For the text-containing cell, return its midpoint in [x, y] coordinate format. 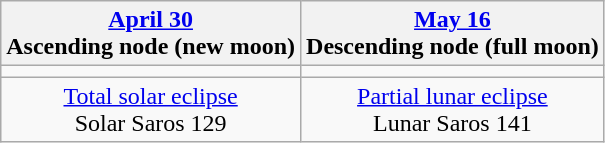
May 16Descending node (full moon) [453, 34]
April 30Ascending node (new moon) [151, 34]
Total solar eclipseSolar Saros 129 [151, 110]
Partial lunar eclipseLunar Saros 141 [453, 110]
